Search for the cell housing the specified text and yield its (X, Y) center coordinate. 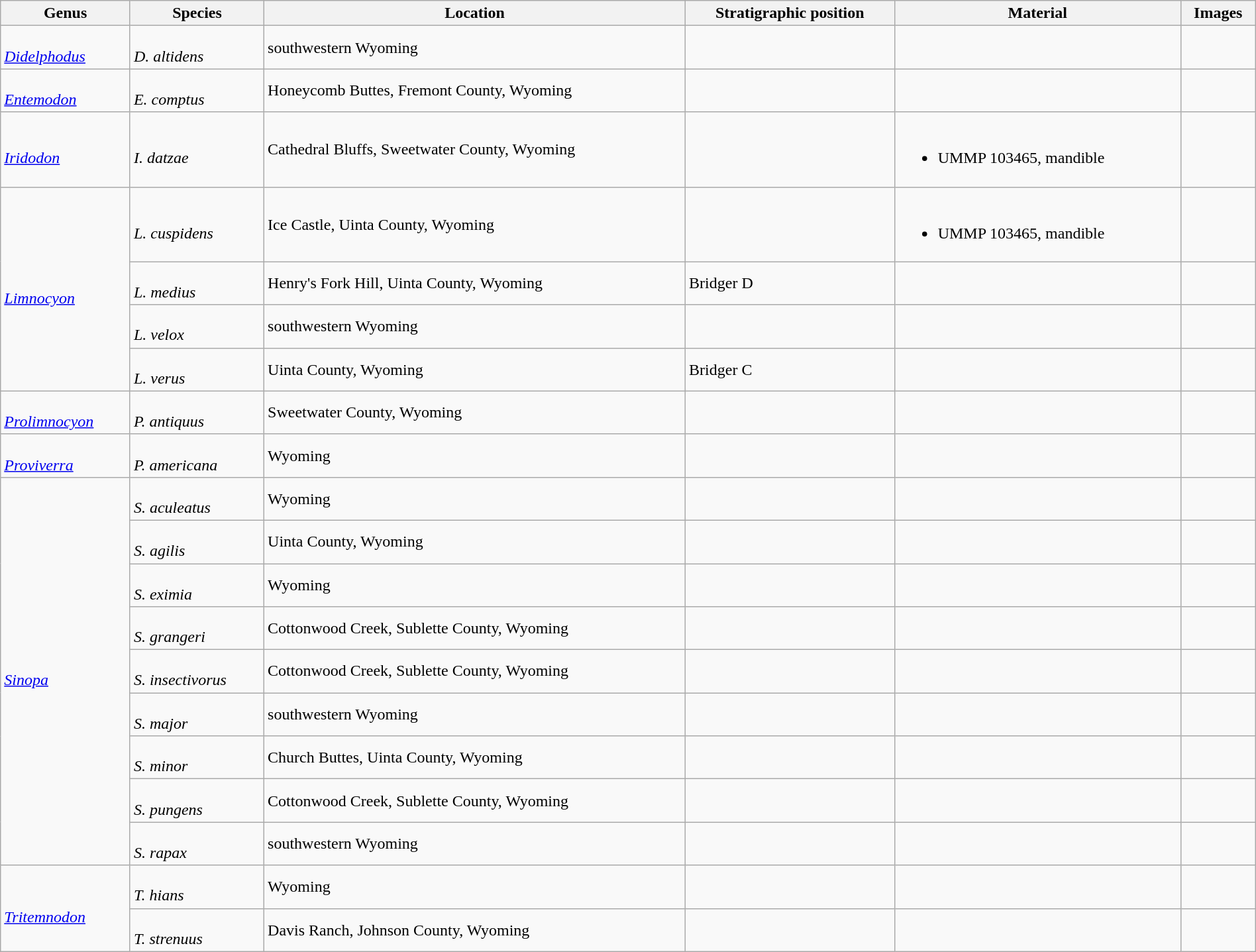
Didelphodus (66, 48)
Species (197, 13)
Images (1218, 13)
Entemodon (66, 90)
S. insectivorus (197, 672)
L. velox (197, 326)
Genus (66, 13)
Henry's Fork Hill, Uinta County, Wyoming (475, 284)
L. verus (197, 370)
Proviverra (66, 456)
Bridger D (790, 284)
S. major (197, 714)
Limnocyon (66, 289)
L. cuspidens (197, 224)
Sweetwater County, Wyoming (475, 412)
S. agilis (197, 542)
S. minor (197, 758)
I. datzae (197, 150)
E. comptus (197, 90)
S. eximia (197, 584)
T. strenuus (197, 930)
Cathedral Bluffs, Sweetwater County, Wyoming (475, 150)
Honeycomb Buttes, Fremont County, Wyoming (475, 90)
Sinopa (66, 671)
P. antiquus (197, 412)
Tritemnodon (66, 908)
S. grangeri (197, 628)
D. altidens (197, 48)
Prolimnocyon (66, 412)
Davis Ranch, Johnson County, Wyoming (475, 930)
Ice Castle, Uinta County, Wyoming (475, 224)
S. aculeatus (197, 498)
Iridodon (66, 150)
Stratigraphic position (790, 13)
L. medius (197, 284)
S. rapax (197, 844)
S. pungens (197, 800)
Church Buttes, Uinta County, Wyoming (475, 758)
T. hians (197, 886)
P. americana (197, 456)
Location (475, 13)
Bridger C (790, 370)
Material (1037, 13)
